Determine the [x, y] coordinate at the center of the cell enclosing the given text.  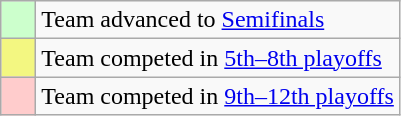
Team competed in 5th–8th playoffs [218, 58]
Team advanced to Semifinals [218, 20]
Team competed in 9th–12th playoffs [218, 96]
